Find where the given text appears and provide that cell's center as (X, Y) coordinate. 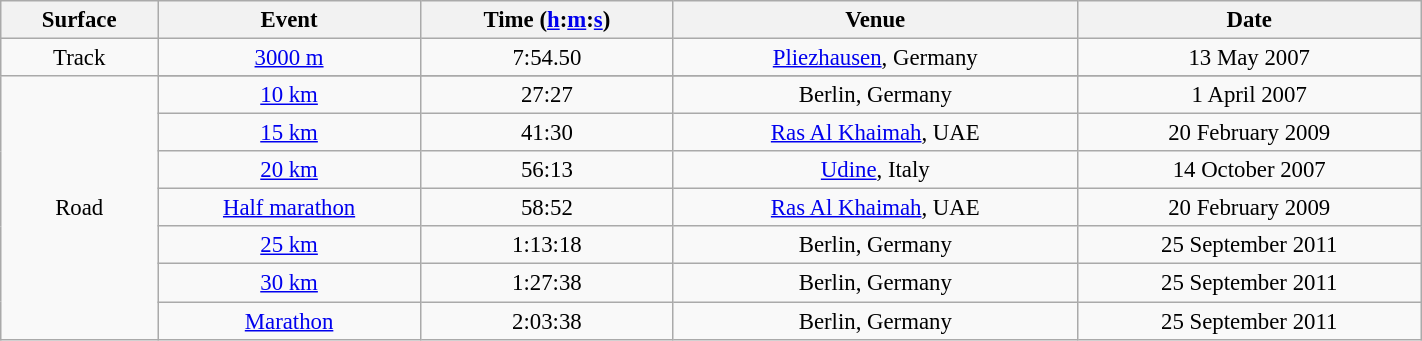
3000 m (290, 58)
Half marathon (290, 208)
58:52 (546, 208)
56:13 (546, 170)
30 km (290, 283)
Event (290, 20)
Time (h:m:s) (546, 20)
Surface (80, 20)
14 October 2007 (1249, 170)
1:13:18 (546, 245)
13 May 2007 (1249, 58)
Date (1249, 20)
Udine, Italy (875, 170)
41:30 (546, 133)
20 km (290, 170)
Track (80, 58)
2:03:38 (546, 321)
27:27 (546, 95)
Marathon (290, 321)
10 km (290, 95)
25 km (290, 245)
15 km (290, 133)
Venue (875, 20)
Pliezhausen, Germany (875, 58)
1 April 2007 (1249, 95)
7:54.50 (546, 58)
1:27:38 (546, 283)
Road (80, 208)
